Output the (X, Y) coordinate of the center of the cell containing the given text.  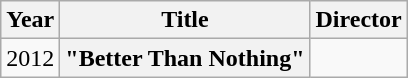
"Better Than Nothing" (185, 58)
Year (30, 20)
2012 (30, 58)
Director (358, 20)
Title (185, 20)
